Capture the cell that displays the provided text and extract its (X, Y) central coordinate. 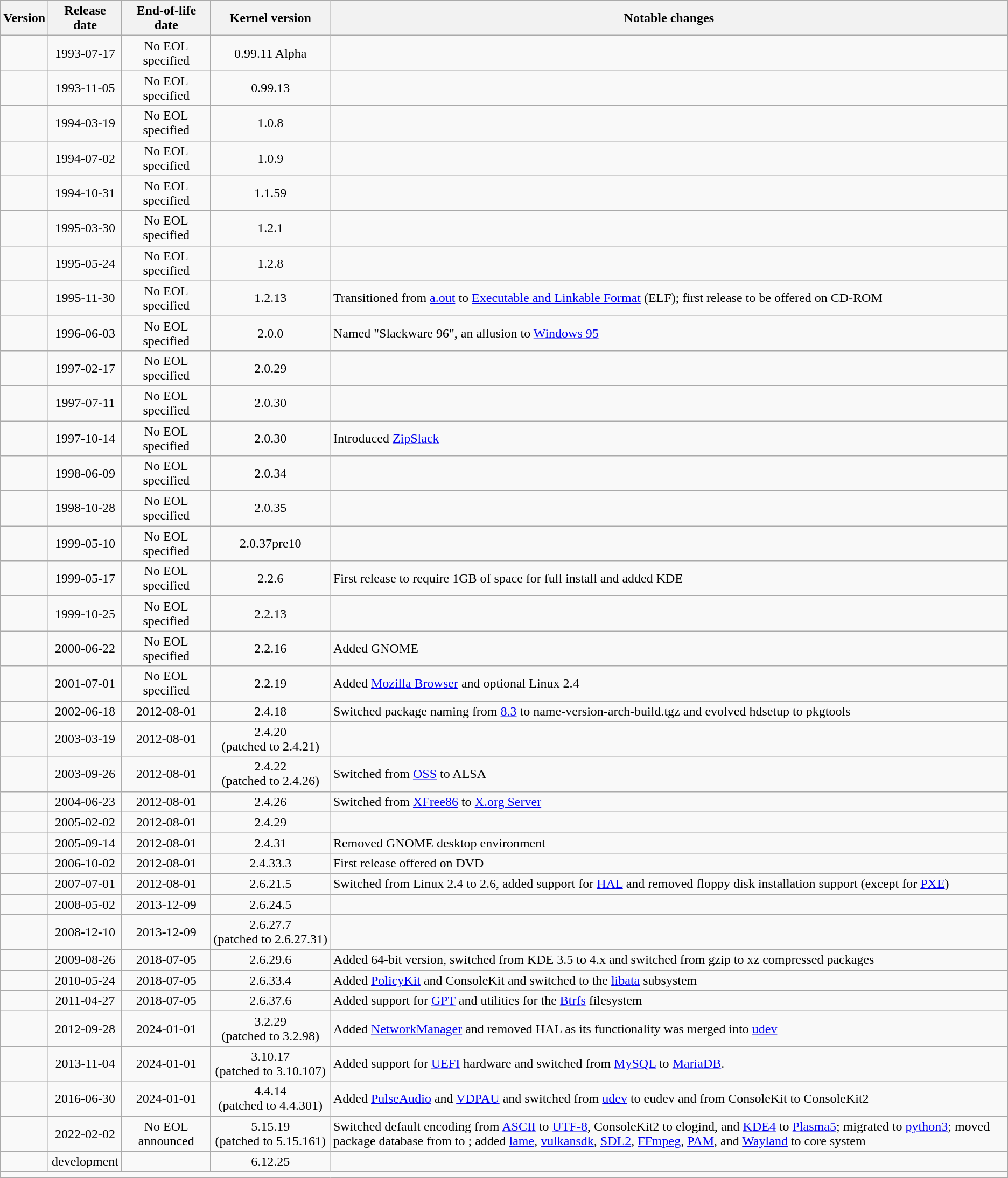
2.2.16 (270, 648)
Added NetworkManager and removed HAL as its functionality was merged into udev (669, 1028)
1.1.59 (270, 193)
End-of-life date (166, 18)
2.6.27.7(patched to 2.6.27.31) (270, 932)
Switched package naming from 8.3 to name-version-arch-build.tgz and evolved hdsetup to pkgtools (669, 711)
1997-10-14 (85, 438)
Version (25, 18)
2.4.20(patched to 2.4.21) (270, 739)
1994-03-19 (85, 123)
No EOL announced (166, 1134)
1.2.8 (270, 263)
5.15.19(patched to 5.15.161) (270, 1134)
2005-09-14 (85, 843)
1995-03-30 (85, 228)
1997-07-11 (85, 403)
1997-02-17 (85, 368)
1993-11-05 (85, 88)
2001-07-01 (85, 684)
1999-05-17 (85, 578)
4.4.14(patched to 4.4.301) (270, 1098)
Introduced ZipSlack (669, 438)
Added PolicyKit and ConsoleKit and switched to the libata subsystem (669, 980)
3.2.29(patched to 3.2.98) (270, 1028)
2.2.19 (270, 684)
Added PulseAudio and VDPAU and switched from udev to eudev and from ConsoleKit to ConsoleKit2 (669, 1098)
2004-06-23 (85, 802)
2.0.34 (270, 474)
6.12.25 (270, 1161)
1.2.1 (270, 228)
First release to require 1GB of space for full install and added KDE (669, 578)
2011-04-27 (85, 1001)
2.6.29.6 (270, 960)
1999-10-25 (85, 614)
1994-10-31 (85, 193)
2.6.37.6 (270, 1001)
2.4.18 (270, 711)
Named "Slackware 96", an allusion to Windows 95 (669, 333)
2.6.24.5 (270, 904)
Added GNOME (669, 648)
Kernel version (270, 18)
2012-09-28 (85, 1028)
2002-06-18 (85, 711)
2006-10-02 (85, 863)
1998-06-09 (85, 474)
1.0.8 (270, 123)
2.2.6 (270, 578)
1.0.9 (270, 158)
2008-12-10 (85, 932)
Switched from Linux 2.4 to 2.6, added support for HAL and removed floppy disk installation support (except for PXE) (669, 883)
2.6.33.4 (270, 980)
First release offered on DVD (669, 863)
development (85, 1161)
Notable changes (669, 18)
2.0.0 (270, 333)
2000-06-22 (85, 648)
2008-05-02 (85, 904)
1996-06-03 (85, 333)
1994-07-02 (85, 158)
2003-03-19 (85, 739)
Switched from XFree86 to X.org Server (669, 802)
2013-11-04 (85, 1064)
2.4.22(patched to 2.4.26) (270, 774)
Added support for GPT and utilities for the Btrfs filesystem (669, 1001)
2009-08-26 (85, 960)
2.4.26 (270, 802)
2.0.35 (270, 508)
2016-06-30 (85, 1098)
2010-05-24 (85, 980)
1999-05-10 (85, 544)
2.2.13 (270, 614)
Switched from OSS to ALSA (669, 774)
2022-02-02 (85, 1134)
2.0.29 (270, 368)
2.0.37pre10 (270, 544)
3.10.17(patched to 3.10.107) (270, 1064)
1998-10-28 (85, 508)
1995-11-30 (85, 298)
2.4.29 (270, 822)
Added 64-bit version, switched from KDE 3.5 to 4.x and switched from gzip to xz compressed packages (669, 960)
2007-07-01 (85, 883)
1993-07-17 (85, 53)
1995-05-24 (85, 263)
Removed GNOME desktop environment (669, 843)
Added support for UEFI hardware and switched from MySQL to MariaDB. (669, 1064)
1.2.13 (270, 298)
2005-02-02 (85, 822)
Transitioned from a.out to Executable and Linkable Format (ELF); first release to be offered on CD-ROM (669, 298)
0.99.13 (270, 88)
Added Mozilla Browser and optional Linux 2.4 (669, 684)
0.99.11 Alpha (270, 53)
2.6.21.5 (270, 883)
2.4.31 (270, 843)
Release date (85, 18)
2003-09-26 (85, 774)
2.4.33.3 (270, 863)
